For the text-containing cell, return its midpoint in (x, y) coordinate format. 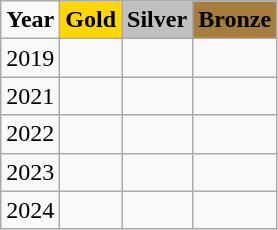
2024 (30, 210)
Bronze (235, 20)
Gold (91, 20)
2022 (30, 134)
2023 (30, 172)
2019 (30, 58)
Year (30, 20)
2021 (30, 96)
Silver (158, 20)
